Extract the [X, Y] coordinate from the center of the cell holding the provided text.  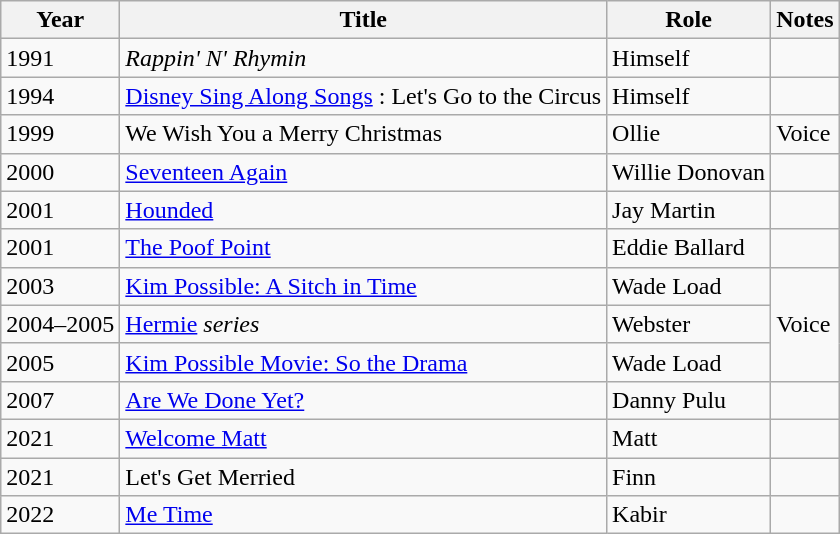
Kim Possible: A Sitch in Time [364, 286]
Matt [689, 438]
2007 [60, 400]
2000 [60, 172]
Danny Pulu [689, 400]
Title [364, 20]
2022 [60, 515]
2004–2005 [60, 324]
1999 [60, 134]
Hermie series [364, 324]
Seventeen Again [364, 172]
Role [689, 20]
Willie Donovan [689, 172]
Are We Done Yet? [364, 400]
Year [60, 20]
Webster [689, 324]
1994 [60, 96]
Finn [689, 477]
Me Time [364, 515]
Rappin' N' Rhymin [364, 58]
Kim Possible Movie: So the Drama [364, 362]
2005 [60, 362]
Kabir [689, 515]
Jay Martin [689, 210]
We Wish You a Merry Christmas [364, 134]
Notes [805, 20]
1991 [60, 58]
2003 [60, 286]
Hounded [364, 210]
Let's Get Merried [364, 477]
Ollie [689, 134]
The Poof Point [364, 248]
Disney Sing Along Songs : Let's Go to the Circus [364, 96]
Eddie Ballard [689, 248]
Welcome Matt [364, 438]
